Find where the given text appears and provide that cell's center as (X, Y) coordinate. 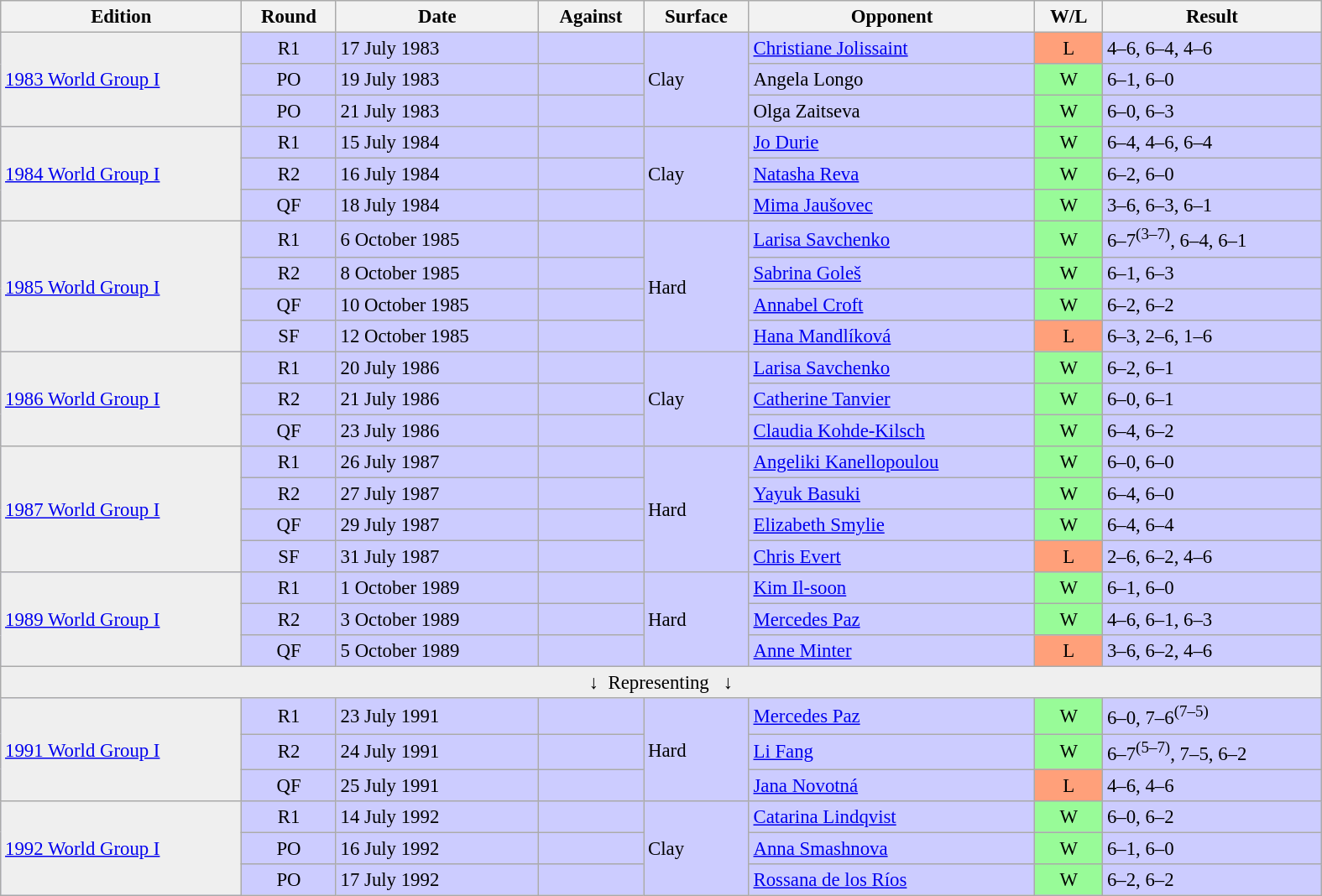
6–4, 6–0 (1212, 493)
16 July 1984 (436, 175)
3 October 1989 (436, 620)
6–0, 6–1 (1212, 399)
6–4, 6–4 (1212, 525)
2–6, 6–2, 4–6 (1212, 557)
4–6, 6–4, 4–6 (1212, 49)
Jana Novotná (891, 785)
6–0, 6–2 (1212, 817)
12 October 1985 (436, 336)
Jo Durie (891, 143)
16 July 1992 (436, 848)
Claudia Kohde-Kilsch (891, 430)
Yayuk Basuki (891, 493)
6–0, 7–6(7–5) (1212, 716)
4–6, 6–1, 6–3 (1212, 620)
6–0, 6–0 (1212, 462)
3–6, 6–2, 4–6 (1212, 651)
6–4, 6–2 (1212, 430)
1992 World Group I (121, 849)
Anna Smashnova (891, 848)
17 July 1992 (436, 880)
6 October 1985 (436, 239)
23 July 1991 (436, 716)
Result (1212, 17)
Christiane Jolissaint (891, 49)
14 July 1992 (436, 817)
15 July 1984 (436, 143)
Date (436, 17)
21 July 1983 (436, 112)
Kim Il-soon (891, 588)
1984 World Group I (121, 175)
6–7(3–7), 6–4, 6–1 (1212, 239)
23 July 1986 (436, 430)
Natasha Reva (891, 175)
29 July 1987 (436, 525)
24 July 1991 (436, 752)
25 July 1991 (436, 785)
26 July 1987 (436, 462)
Annabel Croft (891, 305)
Edition (121, 17)
5 October 1989 (436, 651)
18 July 1984 (436, 206)
Angela Longo (891, 80)
Olga Zaitseva (891, 112)
Catherine Tanvier (891, 399)
Chris Evert (891, 557)
31 July 1987 (436, 557)
Sabrina Goleš (891, 273)
Rossana de los Ríos (891, 880)
4–6, 4–6 (1212, 785)
W/L (1069, 17)
Round (289, 17)
8 October 1985 (436, 273)
1986 World Group I (121, 399)
Anne Minter (891, 651)
17 July 1983 (436, 49)
20 July 1986 (436, 367)
10 October 1985 (436, 305)
Angeliki Kanellopoulou (891, 462)
Catarina Lindqvist (891, 817)
Opponent (891, 17)
27 July 1987 (436, 493)
Hana Mandlíková (891, 336)
1991 World Group I (121, 750)
3–6, 6–3, 6–1 (1212, 206)
6–1, 6–3 (1212, 273)
6–2, 6–0 (1212, 175)
6–3, 2–6, 1–6 (1212, 336)
6–0, 6–3 (1212, 112)
1987 World Group I (121, 509)
19 July 1983 (436, 80)
1 October 1989 (436, 588)
21 July 1986 (436, 399)
Li Fang (891, 752)
6–7(5–7), 7–5, 6–2 (1212, 752)
6–2, 6–1 (1212, 367)
↓ Representing ↓ (661, 683)
Mima Jaušovec (891, 206)
6–4, 4–6, 6–4 (1212, 143)
Surface (697, 17)
Against (591, 17)
Elizabeth Smylie (891, 525)
1989 World Group I (121, 619)
1983 World Group I (121, 81)
1985 World Group I (121, 287)
